Detect which cell encompasses the target text, then output its [x, y] center coordinate. 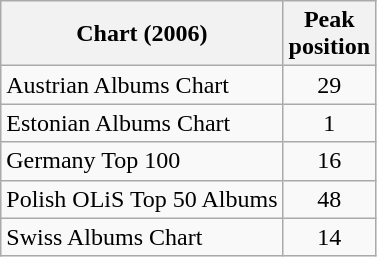
Austrian Albums Chart [142, 85]
29 [329, 85]
Chart (2006) [142, 34]
Peakposition [329, 34]
Estonian Albums Chart [142, 123]
1 [329, 123]
48 [329, 199]
16 [329, 161]
Swiss Albums Chart [142, 237]
Germany Top 100 [142, 161]
Polish OLiS Top 50 Albums [142, 199]
14 [329, 237]
